Locate the cell with the specified text and output its (x, y) center coordinate. 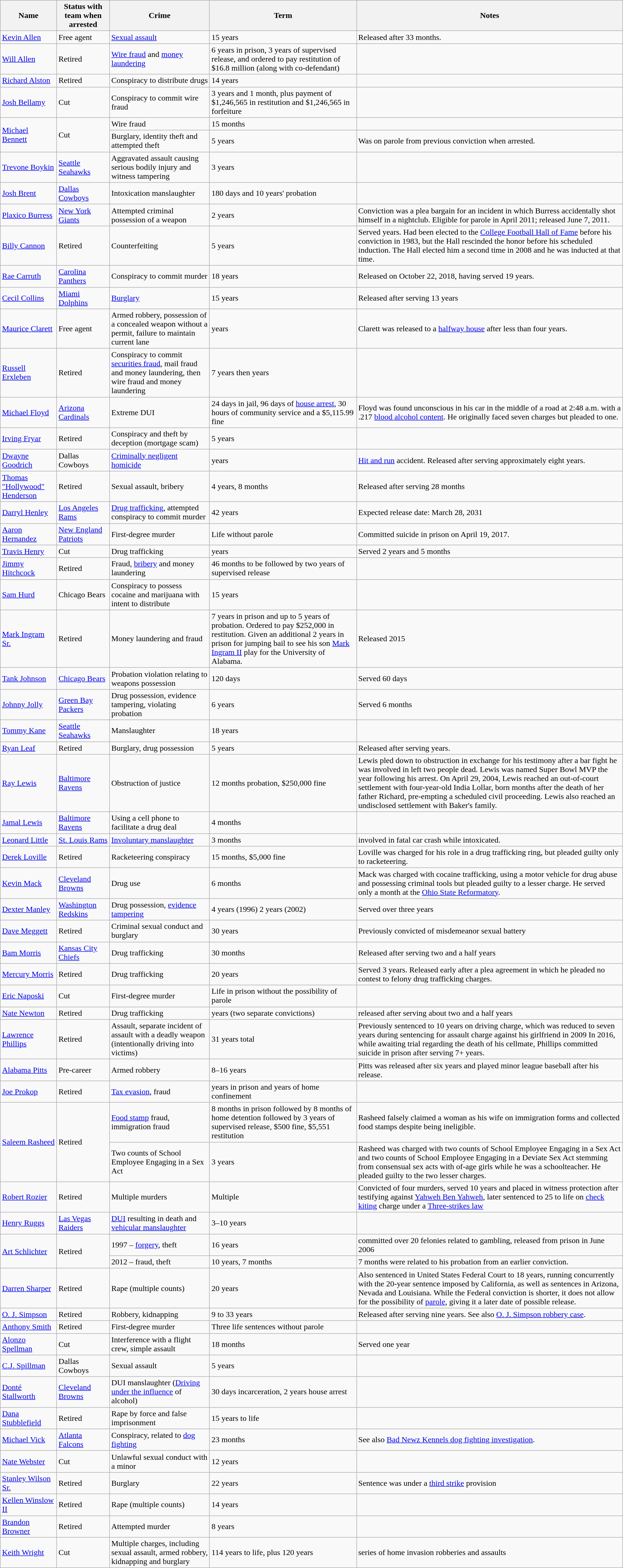
Thomas "Hollywood" Henderson (29, 486)
Russell Erxleben (29, 373)
Washington Redskins (83, 910)
Manslaughter (160, 730)
Jamal Lewis (29, 823)
Pre-career (83, 1070)
Armed robbery (160, 1070)
Joe Prokop (29, 1091)
Alabama Pitts (29, 1070)
Will Allen (29, 59)
New York Giants (83, 215)
Kevin Allen (29, 37)
Brandon Browner (29, 1526)
6 months (283, 883)
30 months (283, 953)
Johnny Jolly (29, 704)
Stanley Wilson Sr. (29, 1483)
8–16 years (283, 1070)
46 months to be followed by two years of supervised release (283, 569)
Nate Webster (29, 1461)
Released after serving 13 years (490, 298)
30 years (283, 931)
Released after 33 months. (490, 37)
Carolina Panthers (83, 276)
Assault, separate incident of assault with a deadly weapon (intentionally driving into victims) (160, 1039)
Counterfeiting (160, 246)
Aggravated assault causing serious bodily injury and witness tampering (160, 167)
New England Patriots (83, 534)
Henry Ruggs (29, 1223)
Saleem Rasheed (29, 1142)
Drug possession, evidence tampering (160, 910)
Billy Cannon (29, 246)
Released after serving years. (490, 748)
Food stamp fraud, immigration fraud (160, 1122)
4 months (283, 823)
Extreme DUI (160, 412)
18 months (283, 1344)
Loville was charged for his role in a drug trafficking ring, but pleaded guilty only to racketeering. (490, 857)
Lawrence Phillips (29, 1039)
Michael Bennett (29, 134)
Multiple (283, 1197)
Armed robbery, possession of a concealed weapon without a permit, failure to maintain current lane (160, 329)
1997 – forgery, theft (160, 1245)
8 months in prison followed by 8 months of home detention followed by 3 years of supervised release, $500 fine, $5,551 restitution (283, 1122)
Drug use (160, 883)
Conspiracy to commit securities fraud, mail fraud and money laundering, then wire fraud and money laundering (160, 373)
Burglary, identity theft and attempted theft (160, 141)
Crime (160, 16)
DUI manslaughter (Driving under the influence of alcohol) (160, 1392)
Mercury Morris (29, 974)
Criminally negligent homicide (160, 460)
Sexual assault, bribery (160, 486)
Darryl Henley (29, 513)
Michael Floyd (29, 412)
Rape by force and false imprisonment (160, 1418)
Served 60 days (490, 678)
Kevin Mack (29, 883)
15 months, $5,000 fine (283, 857)
Michael Vick (29, 1439)
3 years and 1 month, plus payment of $1,246,565 in restitution and $1,246,565 in forfeiture (283, 102)
Arizona Cardinals (83, 412)
15 months (283, 124)
Expected release date: March 28, 2031 (490, 513)
Rasheed falsely claimed a woman as his wife on immigration forms and collected food stamps despite being ineligible. (490, 1122)
Released after serving 28 months (490, 486)
Served 2 years and 5 months (490, 551)
Dwayne Goodrich (29, 460)
Kellen Winslow II (29, 1505)
Interference with a flight crew, simple assault (160, 1344)
Released after serving two and a half years (490, 953)
Probation violation relating to weapons possession (160, 678)
Intoxication manslaughter (160, 193)
Derek Loville (29, 857)
Mark Ingram Sr. (29, 639)
years in prison and years of home confinement (283, 1091)
Served 6 months (490, 704)
Dana Stubblefield (29, 1418)
Hit and run accident. Released after serving approximately eight years. (490, 460)
Pitts was released after six years and played minor league baseball after his release. (490, 1070)
6 years (283, 704)
180 days and 10 years' probation (283, 193)
Using a cell phone to facilitate a drug deal (160, 823)
Attempted murder (160, 1526)
Served one year (490, 1344)
involved in fatal car crash while intoxicated. (490, 840)
16 years (283, 1245)
114 years to life, plus 120 years (283, 1553)
15 years to life (283, 1418)
120 days (283, 678)
Donté Stallworth (29, 1392)
Tommy Kane (29, 730)
Josh Brent (29, 193)
Aaron Hernandez (29, 534)
Drug possession, evidence tampering, violating probation (160, 704)
Criminal sexual conduct and burglary (160, 931)
Was on parole from previous conviction when arrested. (490, 141)
Keith Wright (29, 1553)
Committed suicide in prison on April 19, 2017. (490, 534)
Ray Lewis (29, 783)
12 years (283, 1461)
2012 – fraud, theft (160, 1262)
Green Bay Packers (83, 704)
Obstruction of justice (160, 783)
Travis Henry (29, 551)
released after serving about two and a half years (490, 1013)
Wire fraud (160, 124)
Josh Bellamy (29, 102)
Richard Alston (29, 81)
Conspiracy to distribute drugs (160, 81)
Art Schlichter (29, 1251)
Ryan Leaf (29, 748)
committed over 20 felonies related to gambling, released from prison in June 2006 (490, 1245)
Released on October 22, 2018, having served 19 years. (490, 276)
Served over three years (490, 910)
Darren Sharper (29, 1288)
Plaxico Burress (29, 215)
8 years (283, 1526)
4 years, 8 months (283, 486)
Anthony Smith (29, 1327)
Multiple charges, including sexual assault, armed robbery, kidnapping and burglary (160, 1553)
Wire fraud and money laundering (160, 59)
See also Bad Newz Kennels dog fighting investigation. (490, 1439)
Tank Johnson (29, 678)
Multiple murders (160, 1197)
Atlanta Falcons (83, 1439)
Alonzo Spellman (29, 1344)
Dexter Manley (29, 910)
Robert Rozier (29, 1197)
Clarett was released to a halfway house after less than four years. (490, 329)
St. Louis Rams (83, 840)
Conspiracy and theft by deception (mortgage scam) (160, 439)
9 to 33 years (283, 1314)
30 days incarceration, 2 years house arrest (283, 1392)
Previously convicted of misdemeanor sexual battery (490, 931)
Conspiracy to commit wire fraud (160, 102)
Released after serving nine years. See also O. J. Simpson robbery case. (490, 1314)
O. J. Simpson (29, 1314)
Status with team when arrested (83, 16)
Drug trafficking, attempted conspiracy to commit murder (160, 513)
Cecil Collins (29, 298)
2 years (283, 215)
Dave Meggett (29, 931)
Rae Carruth (29, 276)
Sam Hurd (29, 595)
Unlawful sexual conduct with a minor (160, 1461)
Trevone Boykin (29, 167)
3 months (283, 840)
Nate Newton (29, 1013)
7 months were related to his probation from an earlier conviction. (490, 1262)
12 months probation, $250,000 fine (283, 783)
Money laundering and fraud (160, 639)
Racketeering conspiracy (160, 857)
years (two separate convictions) (283, 1013)
Fraud, bribery and money laundering (160, 569)
7 years then years (283, 373)
Los Angeles Rams (83, 513)
Leonard Little (29, 840)
Conspiracy to possess cocaine and marijuana with intent to distribute (160, 595)
Maurice Clarett (29, 329)
Name (29, 16)
Eric Naposki (29, 996)
Sentence was under a third strike provision (490, 1483)
Irving Fryar (29, 439)
C.J. Spillman (29, 1366)
3–10 years (283, 1223)
42 years (283, 513)
Kansas City Chiefs (83, 953)
24 days in jail, 96 days of house arrest, 30 hours of community service and a $5,115.99 fine (283, 412)
DUI resulting in death and vehicular manslaughter (160, 1223)
6 years in prison, 3 years of supervised release, and ordered to pay restitution of $16.8 million (along with co-defendant) (283, 59)
Bam Morris (29, 953)
Two counts of School Employee Engaging in a Sex Act (160, 1162)
Conspiracy, related to dog fighting (160, 1439)
Three life sentences without parole (283, 1327)
Notes (490, 16)
Released 2015 (490, 639)
31 years total (283, 1039)
Miami Dolphins (83, 298)
10 years, 7 months (283, 1262)
Attempted criminal possession of a weapon (160, 215)
Term (283, 16)
Conspiracy to commit murder (160, 276)
Served 3 years. Released early after a plea agreement in which he pleaded no contest to felony drug trafficking charges. (490, 974)
Las Vegas Raiders (83, 1223)
22 years (283, 1483)
23 months (283, 1439)
4 years (1996) 2 years (2002) (283, 910)
Robbery, kidnapping (160, 1314)
Involuntary manslaughter (160, 840)
Jimmy Hitchcock (29, 569)
Life in prison without the possibility of parole (283, 996)
Tax evasion, fraud (160, 1091)
Life without parole (283, 534)
series of home invasion robberies and assaults (490, 1553)
Burglary, drug possession (160, 748)
